Identify which cell holds the provided text, then report its [x, y] central coordinate. 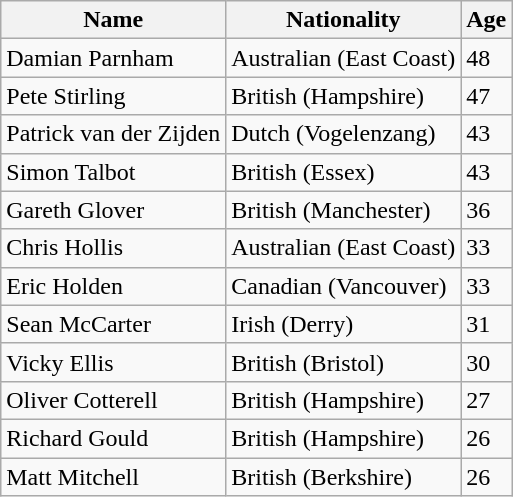
Matt Mitchell [114, 477]
47 [486, 96]
British (Bristol) [344, 362]
Nationality [344, 20]
Dutch (Vogelenzang) [344, 134]
Chris Hollis [114, 248]
Patrick van der Zijden [114, 134]
Eric Holden [114, 286]
36 [486, 210]
Richard Gould [114, 438]
British (Berkshire) [344, 477]
31 [486, 324]
Gareth Glover [114, 210]
Damian Parnham [114, 58]
Pete Stirling [114, 96]
Oliver Cotterell [114, 400]
Sean McCarter [114, 324]
Name [114, 20]
Vicky Ellis [114, 362]
Simon Talbot [114, 172]
British (Essex) [344, 172]
Age [486, 20]
48 [486, 58]
British (Manchester) [344, 210]
27 [486, 400]
Irish (Derry) [344, 324]
Canadian (Vancouver) [344, 286]
30 [486, 362]
